Return the (X, Y) coordinate for the center point of the cell that contains the specified text.  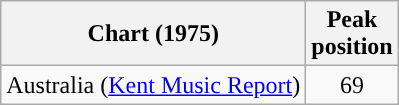
Peakposition (352, 34)
Australia (Kent Music Report) (154, 85)
69 (352, 85)
Chart (1975) (154, 34)
